Determine the (x, y) coordinate at the center of the cell enclosing the given text.  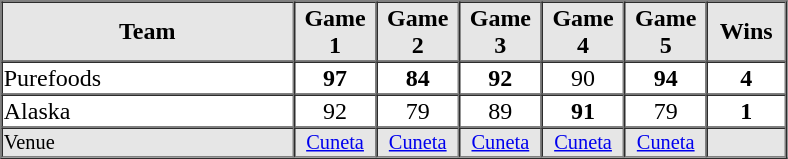
89 (500, 110)
Game 4 (584, 32)
90 (584, 78)
Wins (746, 32)
Purefoods (148, 78)
1 (746, 110)
Game 3 (500, 32)
Game 5 (666, 32)
Game 2 (418, 32)
84 (418, 78)
Game 1 (336, 32)
97 (336, 78)
Team (148, 32)
Alaska (148, 110)
Venue (148, 143)
94 (666, 78)
4 (746, 78)
91 (584, 110)
